Return (x, y) of the center of cell containing provided text 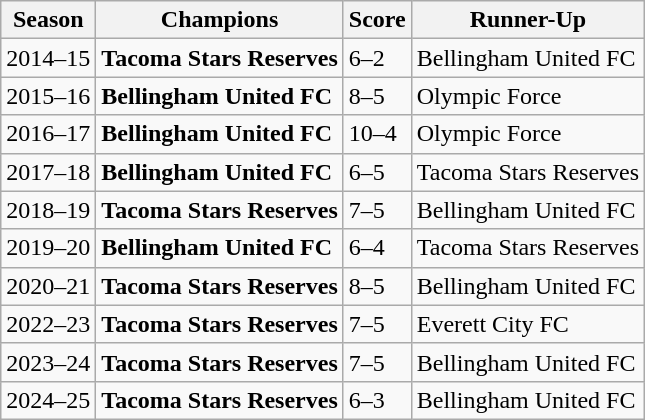
Runner-Up (528, 20)
2020–21 (48, 286)
10–4 (377, 134)
2023–24 (48, 362)
Champions (220, 20)
Everett City FC (528, 324)
2018–19 (48, 210)
6–2 (377, 58)
Score (377, 20)
6–3 (377, 400)
2022–23 (48, 324)
2016–17 (48, 134)
2015–16 (48, 96)
2017–18 (48, 172)
6–4 (377, 248)
2024–25 (48, 400)
2014–15 (48, 58)
2019–20 (48, 248)
Season (48, 20)
6–5 (377, 172)
